Capture the cell that displays the provided text and extract its (x, y) central coordinate. 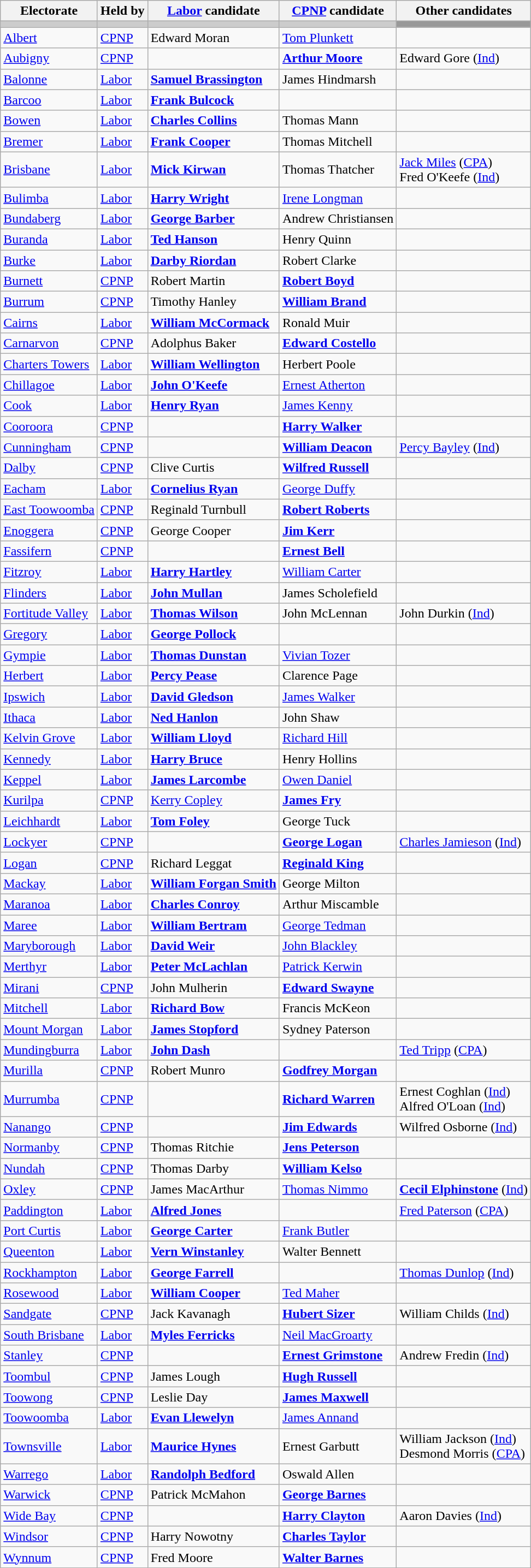
William Deacon (338, 447)
Fitzroy (49, 572)
Toowoomba (49, 1418)
CPNP candidate (338, 11)
Patrick McMahon (213, 1495)
Jim Kerr (338, 530)
Burrum (49, 302)
Electorate (49, 11)
George Farrell (213, 1273)
George Barber (213, 218)
William Carter (338, 572)
Nundah (49, 1168)
Mundingburra (49, 1050)
Mackay (49, 883)
Ipswich (49, 697)
Percy Pease (213, 676)
Clive Curtis (213, 468)
Harry Wright (213, 198)
Charters Towers (49, 364)
Francis McKeon (338, 1008)
Darby Riordan (213, 260)
Charles Collins (213, 121)
Percy Bayley (Ind) (464, 447)
Arthur Moore (338, 58)
Kerry Copley (213, 800)
Ernest Bell (338, 551)
Ernest Atherton (338, 385)
Arthur Miscamble (338, 904)
Reginald Turnbull (213, 509)
Thomas Nimmo (338, 1189)
Aubigny (49, 58)
Harry Walker (338, 426)
John Shaw (338, 717)
Sandgate (49, 1314)
Oxley (49, 1189)
Toowong (49, 1397)
Robert Munro (213, 1071)
Barcoo (49, 100)
Thomas Dunlop (Ind) (464, 1273)
Enoggera (49, 530)
James Maxwell (338, 1397)
Stanley (49, 1356)
Charles Jamieson (Ind) (464, 842)
Alfred Jones (213, 1210)
Hugh Russell (338, 1376)
Townsville (49, 1446)
Henry Ryan (213, 406)
Wilfred Russell (338, 468)
William Jackson (Ind) Desmond Morris (CPA) (464, 1446)
Held by (122, 11)
Labor candidate (213, 11)
Robert Boyd (338, 281)
Thomas Ritchie (213, 1148)
Ted Maher (338, 1293)
Burnett (49, 281)
Richard Leggat (213, 863)
Myles Ferricks (213, 1335)
Ted Hanson (213, 239)
George Logan (338, 842)
William Forgan Smith (213, 883)
Walter Bennett (338, 1251)
Jack Miles (CPA) Fred O'Keefe (Ind) (464, 169)
Mount Morgan (49, 1029)
Harry Clayton (338, 1516)
Thomas Darby (213, 1168)
John Durkin (Ind) (464, 614)
George Duffy (338, 489)
Robert Martin (213, 281)
Balonne (49, 79)
Toombul (49, 1376)
Fortitude Valley (49, 614)
Andrew Fredin (Ind) (464, 1356)
Thomas Thatcher (338, 169)
John Blackley (338, 946)
Thomas Mann (338, 121)
William McCormack (213, 323)
Maranoa (49, 904)
Cornelius Ryan (213, 489)
Bundaberg (49, 218)
Thomas Mitchell (338, 141)
Cooroora (49, 426)
Eacham (49, 489)
Kurilpa (49, 800)
Harry Bruce (213, 759)
Ernest Coghlan (Ind) Alfred O'Loan (Ind) (464, 1098)
Buranda (49, 239)
Vivian Tozer (338, 655)
James Hindmarsh (338, 79)
Maree (49, 925)
Mick Kirwan (213, 169)
Irene Longman (338, 198)
John Dash (213, 1050)
Kelvin Grove (49, 738)
Murrumba (49, 1098)
George Cooper (213, 530)
Randolph Bedford (213, 1474)
John Mullan (213, 592)
Fred Moore (213, 1557)
Tom Plunkett (338, 38)
Sydney Paterson (338, 1029)
James MacArthur (213, 1189)
Herbert Poole (338, 364)
James Walker (338, 697)
Clarence Page (338, 676)
Thomas Dunstan (213, 655)
Dalby (49, 468)
Fred Paterson (CPA) (464, 1210)
Tom Foley (213, 821)
Herbert (49, 676)
Edward Costello (338, 343)
Merthyr (49, 967)
Andrew Christiansen (338, 218)
Ernest Garbutt (338, 1446)
William Kelso (338, 1168)
Peter McLachlan (213, 967)
Henry Quinn (338, 239)
Wilfred Osborne (Ind) (464, 1127)
William Wellington (213, 364)
Ronald Muir (338, 323)
Paddington (49, 1210)
Bowen (49, 121)
Oswald Allen (338, 1474)
George Barnes (338, 1495)
George Milton (338, 883)
Ernest Grimstone (338, 1356)
James Annand (338, 1418)
Lockyer (49, 842)
James Kenny (338, 406)
Maryborough (49, 946)
Rosewood (49, 1293)
Frank Cooper (213, 141)
George Tedman (338, 925)
Owen Daniel (338, 780)
Edward Gore (Ind) (464, 58)
Richard Hill (338, 738)
East Toowoomba (49, 509)
Ithaca (49, 717)
William Cooper (213, 1293)
Frank Butler (338, 1231)
William Childs (Ind) (464, 1314)
William Bertram (213, 925)
Hubert Sizer (338, 1314)
Fassifern (49, 551)
Other candidates (464, 11)
John McLennan (338, 614)
Carnarvon (49, 343)
Maurice Hynes (213, 1446)
William Lloyd (213, 738)
Queenton (49, 1251)
Reginald King (338, 863)
Wynnum (49, 1557)
Vern Winstanley (213, 1251)
George Pollock (213, 634)
John Mulherin (213, 988)
John O'Keefe (213, 385)
Richard Warren (338, 1098)
Kennedy (49, 759)
James Larcombe (213, 780)
Frank Bulcock (213, 100)
Ned Hanlon (213, 717)
David Weir (213, 946)
South Brisbane (49, 1335)
Gympie (49, 655)
Port Curtis (49, 1231)
William Brand (338, 302)
Harry Nowotny (213, 1536)
Jack Kavanagh (213, 1314)
David Gledson (213, 697)
Mitchell (49, 1008)
Rockhampton (49, 1273)
Nanango (49, 1127)
James Scholefield (338, 592)
Robert Clarke (338, 260)
Walter Barnes (338, 1557)
George Carter (213, 1231)
Robert Roberts (338, 509)
Brisbane (49, 169)
Jim Edwards (338, 1127)
Ted Tripp (CPA) (464, 1050)
Warwick (49, 1495)
Godfrey Morgan (338, 1071)
Windsor (49, 1536)
Henry Hollins (338, 759)
Chillagoe (49, 385)
Patrick Kerwin (338, 967)
Keppel (49, 780)
Edward Moran (213, 38)
James Fry (338, 800)
George Tuck (338, 821)
Harry Hartley (213, 572)
Thomas Wilson (213, 614)
Leslie Day (213, 1397)
James Stopford (213, 1029)
Warrego (49, 1474)
Mirani (49, 988)
Cunningham (49, 447)
Cook (49, 406)
Murilla (49, 1071)
Neil MacGroarty (338, 1335)
Albert (49, 38)
Samuel Brassington (213, 79)
Bulimba (49, 198)
Gregory (49, 634)
Burke (49, 260)
Cairns (49, 323)
Logan (49, 863)
Edward Swayne (338, 988)
Flinders (49, 592)
Bremer (49, 141)
Normanby (49, 1148)
Jens Peterson (338, 1148)
Cecil Elphinstone (Ind) (464, 1189)
Timothy Hanley (213, 302)
Aaron Davies (Ind) (464, 1516)
James Lough (213, 1376)
Adolphus Baker (213, 343)
Wide Bay (49, 1516)
Richard Bow (213, 1008)
Charles Conroy (213, 904)
Leichhardt (49, 821)
Evan Llewelyn (213, 1418)
Charles Taylor (338, 1536)
